Output the [X, Y] coordinate of the center of the cell containing the given text.  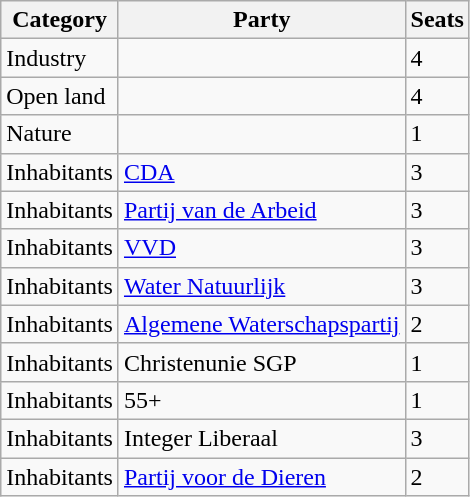
Seats [437, 20]
Party [262, 20]
Industry [60, 58]
Partij van de Arbeid [262, 210]
Category [60, 20]
CDA [262, 172]
Nature [60, 134]
Open land [60, 96]
Christenunie SGP [262, 362]
Algemene Waterschapspartij [262, 324]
VVD [262, 248]
Integer Liberaal [262, 438]
Water Natuurlijk [262, 286]
Partij voor de Dieren [262, 477]
55+ [262, 400]
